From the cell containing the given text, extract its center point as [X, Y] coordinate. 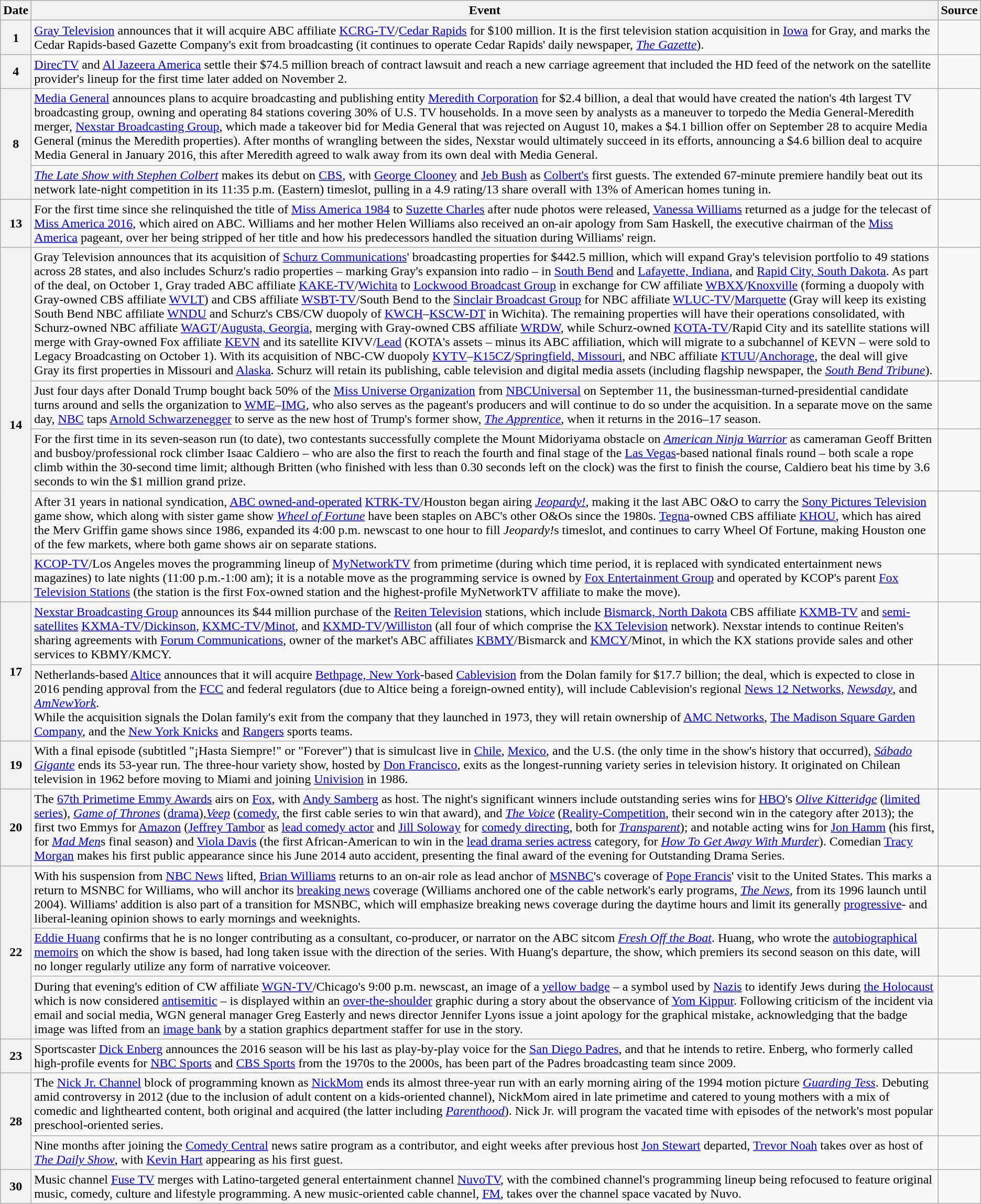
Event [485, 10]
19 [16, 765]
28 [16, 1121]
1 [16, 38]
13 [16, 223]
Source [959, 10]
23 [16, 1056]
30 [16, 1187]
17 [16, 671]
Date [16, 10]
22 [16, 952]
4 [16, 71]
8 [16, 144]
14 [16, 425]
20 [16, 828]
